Search for the cell housing the specified text and yield its (X, Y) center coordinate. 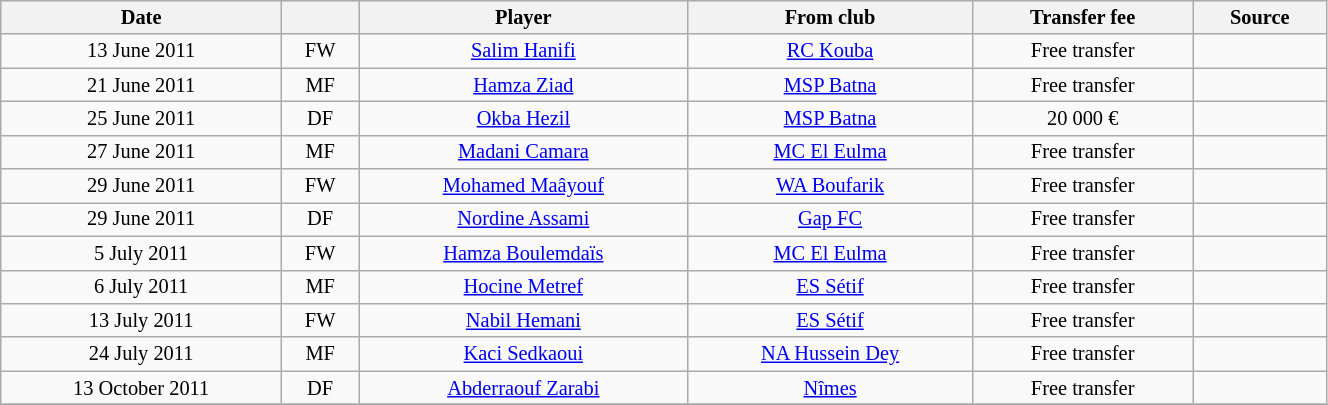
Mohamed Maâyouf (524, 186)
Abderraouf Zarabi (524, 388)
27 June 2011 (142, 152)
Transfer fee (1082, 17)
Hamza Boulemdaïs (524, 253)
Okba Hezil (524, 118)
Nabil Hemani (524, 320)
Player (524, 17)
Hamza Ziad (524, 85)
Nordine Assami (524, 219)
6 July 2011 (142, 287)
Nîmes (830, 388)
WA Boufarik (830, 186)
Source (1260, 17)
13 June 2011 (142, 51)
20 000 € (1082, 118)
Date (142, 17)
21 June 2011 (142, 85)
5 July 2011 (142, 253)
Gap FC (830, 219)
24 July 2011 (142, 354)
Madani Camara (524, 152)
NA Hussein Dey (830, 354)
13 July 2011 (142, 320)
Kaci Sedkaoui (524, 354)
From club (830, 17)
Hocine Metref (524, 287)
13 October 2011 (142, 388)
Salim Hanifi (524, 51)
RC Kouba (830, 51)
25 June 2011 (142, 118)
